Provide the [X, Y] coordinate of the cell's center where the given text is located.  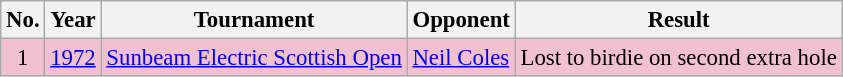
1 [23, 58]
No. [23, 20]
Result [678, 20]
1972 [73, 58]
Opponent [461, 20]
Neil Coles [461, 58]
Lost to birdie on second extra hole [678, 58]
Tournament [254, 20]
Year [73, 20]
Sunbeam Electric Scottish Open [254, 58]
